Return the [x, y] coordinate for the center point of the cell that contains the specified text.  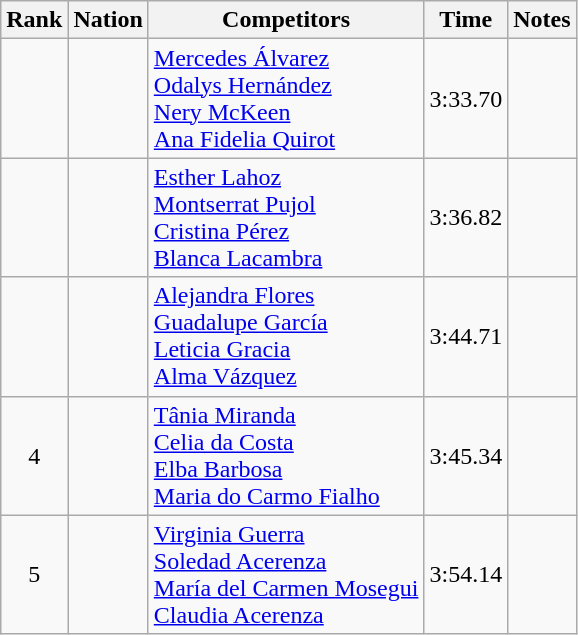
Virginia GuerraSoledad AcerenzaMaría del Carmen MoseguiClaudia Acerenza [286, 574]
Rank [34, 20]
Notes [542, 20]
Mercedes ÁlvarezOdalys HernándezNery McKeenAna Fidelia Quirot [286, 98]
Time [466, 20]
3:45.34 [466, 456]
Esther LahozMontserrat PujolCristina PérezBlanca Lacambra [286, 218]
Nation [108, 20]
3:54.14 [466, 574]
3:33.70 [466, 98]
4 [34, 456]
3:36.82 [466, 218]
Alejandra FloresGuadalupe GarcíaLeticia GraciaAlma Vázquez [286, 336]
Competitors [286, 20]
Tânia MirandaCelia da CostaElba BarbosaMaria do Carmo Fialho [286, 456]
5 [34, 574]
3:44.71 [466, 336]
